Identify which cell holds the provided text, then report its (X, Y) central coordinate. 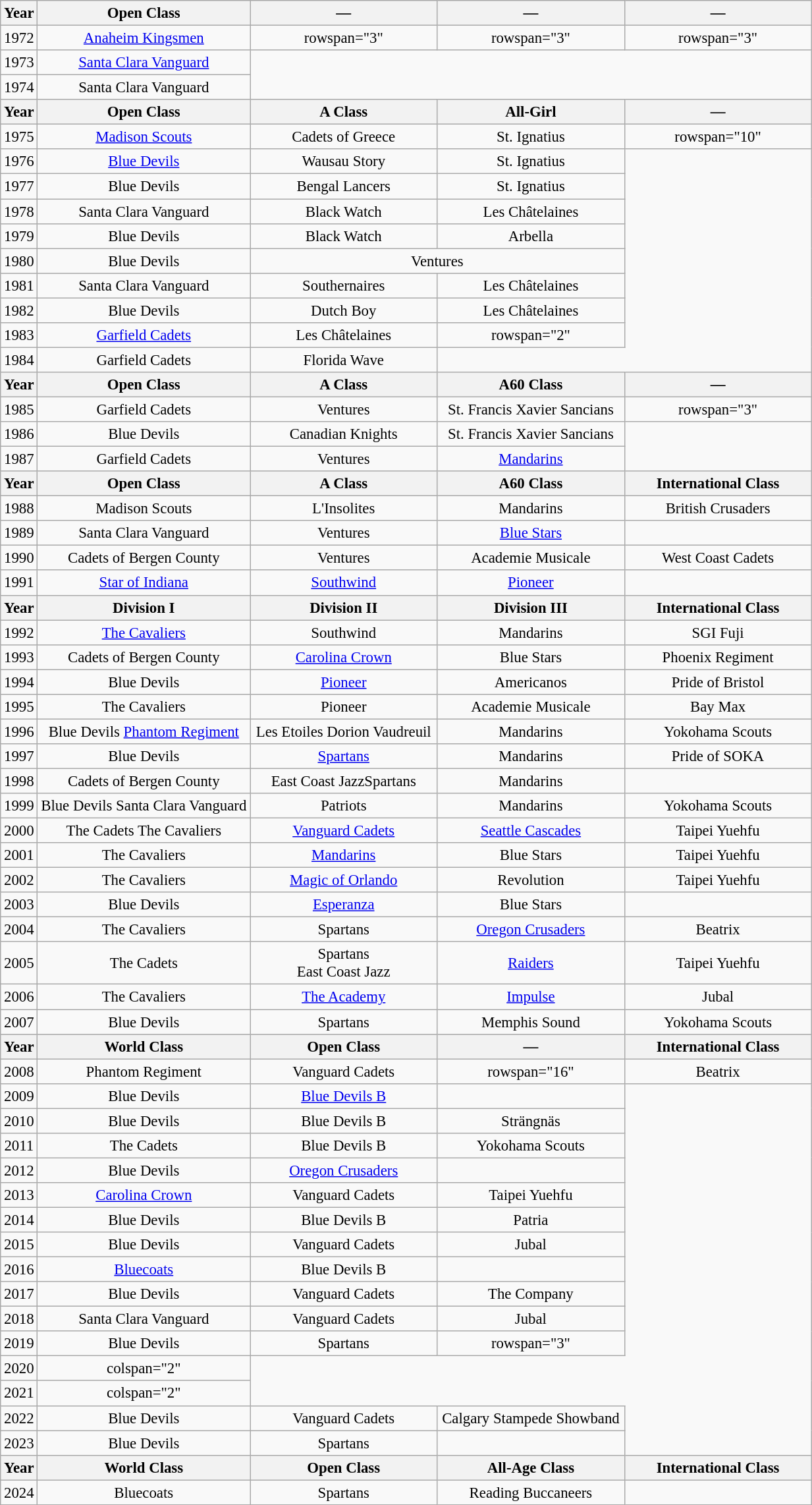
1974 (19, 88)
1986 (19, 434)
Canadian Knights (344, 434)
Esperanza (344, 905)
1973 (19, 63)
1992 (19, 633)
East Coast JazzSpartans (344, 781)
1996 (19, 731)
2018 (19, 1319)
1975 (19, 137)
rowspan="2" (531, 335)
Phantom Regiment (144, 1071)
Pride of Bristol (718, 682)
2004 (19, 930)
1988 (19, 509)
2023 (19, 1443)
1984 (19, 360)
2024 (19, 1492)
2012 (19, 1170)
1978 (19, 212)
1976 (19, 161)
1999 (19, 806)
Calgary Stampede Showband (531, 1418)
2000 (19, 831)
2013 (19, 1195)
2022 (19, 1418)
1987 (19, 459)
1980 (19, 261)
Les Etoiles Dorion Vaudreuil (344, 731)
Bay Max (718, 707)
2007 (19, 1022)
Phoenix Regiment (718, 657)
All-Age Class (531, 1467)
1983 (19, 335)
Wausau Story (344, 161)
1998 (19, 781)
1977 (19, 186)
Magic of Orlando (344, 880)
1994 (19, 682)
Impulse (531, 997)
Patria (531, 1220)
2021 (19, 1394)
2015 (19, 1245)
Americanos (531, 682)
Revolution (531, 880)
Raiders (531, 963)
1990 (19, 558)
2003 (19, 905)
Division I (144, 608)
The Cadets The Cavaliers (144, 831)
2006 (19, 997)
1993 (19, 657)
2009 (19, 1096)
1985 (19, 409)
rowspan="10" (718, 137)
1991 (19, 583)
Arbella (531, 236)
rowspan="16" (531, 1071)
SGI Fuji (718, 633)
West Coast Cadets (718, 558)
2008 (19, 1071)
Florida Wave (344, 360)
Southernaires (344, 285)
Anaheim Kingsmen (144, 38)
L'Insolites (344, 509)
1981 (19, 285)
2020 (19, 1369)
Reading Buccaneers (531, 1492)
Dutch Boy (344, 310)
The Academy (344, 997)
2002 (19, 880)
2011 (19, 1146)
1997 (19, 756)
All-Girl (531, 112)
Division II (344, 608)
Strängnäs (531, 1121)
Star of Indiana (144, 583)
2014 (19, 1220)
Division III (531, 608)
1995 (19, 707)
2001 (19, 855)
2017 (19, 1294)
1989 (19, 533)
2010 (19, 1121)
1972 (19, 38)
2016 (19, 1270)
1982 (19, 310)
The Company (531, 1294)
2005 (19, 963)
Blue Devils Phantom Regiment (144, 731)
Blue Devils Santa Clara Vanguard (144, 806)
Patriots (344, 806)
Pride of SOKA (718, 756)
Spartans East Coast Jazz (344, 963)
Memphis Sound (531, 1022)
Seattle Cascades (531, 831)
Cadets of Greece (344, 137)
2019 (19, 1344)
British Crusaders (718, 509)
1979 (19, 236)
Bengal Lancers (344, 186)
